Extract the [x, y] coordinate from the center of the cell holding the provided text.  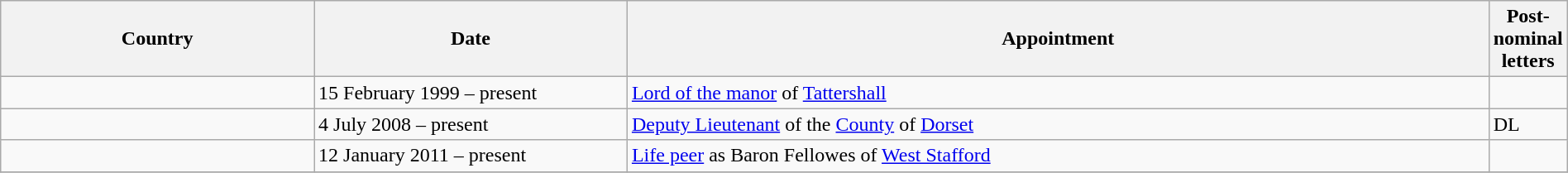
Post-nominal letters [1528, 39]
Date [471, 39]
4 July 2008 – present [471, 124]
Country [157, 39]
DL [1528, 124]
Deputy Lieutenant of the County of Dorset [1058, 124]
Life peer as Baron Fellowes of West Stafford [1058, 156]
15 February 1999 – present [471, 93]
Appointment [1058, 39]
12 January 2011 – present [471, 156]
Lord of the manor of Tattershall [1058, 93]
